Capture the cell that displays the provided text and extract its (X, Y) central coordinate. 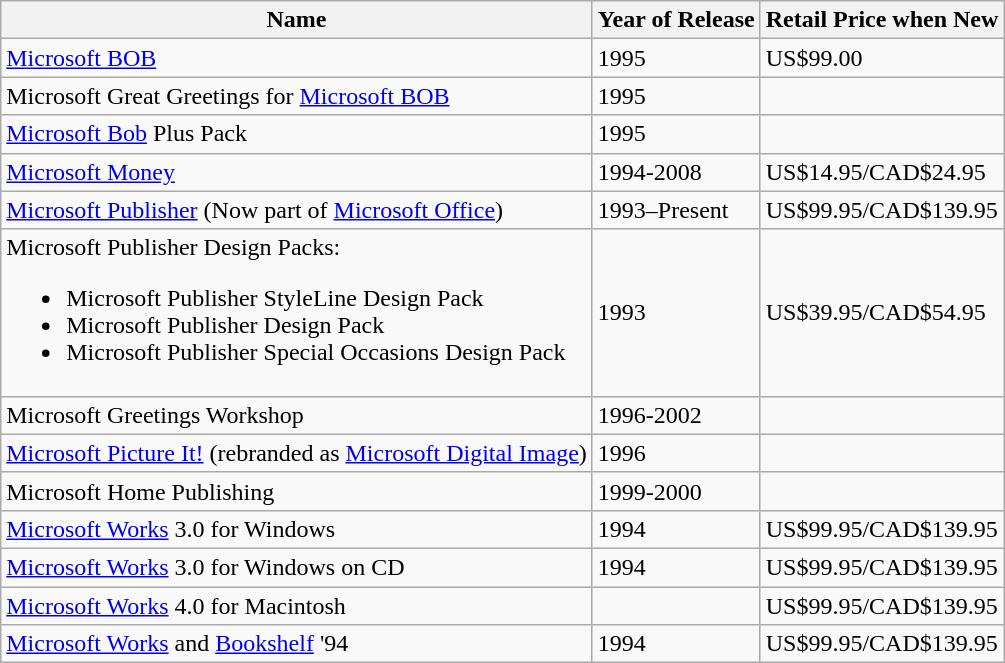
Microsoft Bob Plus Pack (297, 134)
Microsoft Great Greetings for Microsoft BOB (297, 96)
Microsoft Works 4.0 for Macintosh (297, 605)
Microsoft Greetings Workshop (297, 415)
1993–Present (676, 210)
Microsoft Home Publishing (297, 491)
Retail Price when New (882, 20)
Microsoft Money (297, 172)
Microsoft Works 3.0 for Windows on CD (297, 567)
Year of Release (676, 20)
1996 (676, 453)
US$99.00 (882, 58)
1999-2000 (676, 491)
Microsoft Publisher (Now part of Microsoft Office) (297, 210)
Microsoft BOB (297, 58)
Microsoft Works 3.0 for Windows (297, 529)
US$39.95/CAD$54.95 (882, 312)
Microsoft Works and Bookshelf '94 (297, 644)
1996-2002 (676, 415)
Name (297, 20)
Microsoft Picture It! (rebranded as Microsoft Digital Image) (297, 453)
US$14.95/CAD$24.95 (882, 172)
1994-2008 (676, 172)
1993 (676, 312)
